Extract the (X, Y) coordinate from the center of the cell holding the provided text.  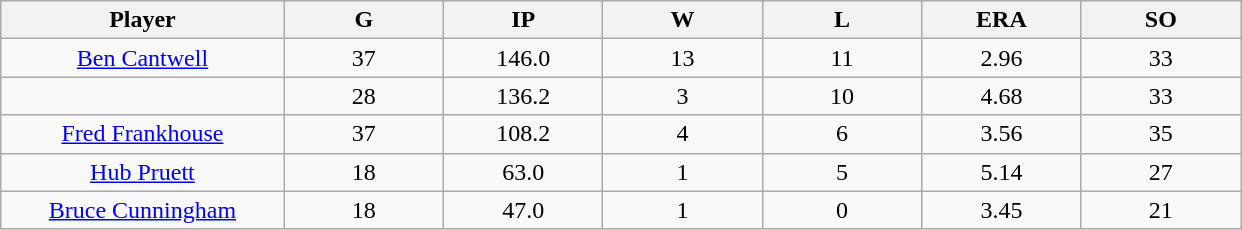
Bruce Cunningham (142, 210)
3.45 (1002, 210)
63.0 (524, 172)
Fred Frankhouse (142, 134)
6 (842, 134)
35 (1160, 134)
3.56 (1002, 134)
Hub Pruett (142, 172)
Ben Cantwell (142, 58)
11 (842, 58)
3 (682, 96)
G (364, 20)
SO (1160, 20)
5 (842, 172)
4 (682, 134)
136.2 (524, 96)
47.0 (524, 210)
108.2 (524, 134)
21 (1160, 210)
10 (842, 96)
4.68 (1002, 96)
13 (682, 58)
L (842, 20)
ERA (1002, 20)
5.14 (1002, 172)
28 (364, 96)
2.96 (1002, 58)
W (682, 20)
27 (1160, 172)
IP (524, 20)
146.0 (524, 58)
0 (842, 210)
Player (142, 20)
